From the cell containing the given text, extract its center point as (X, Y) coordinate. 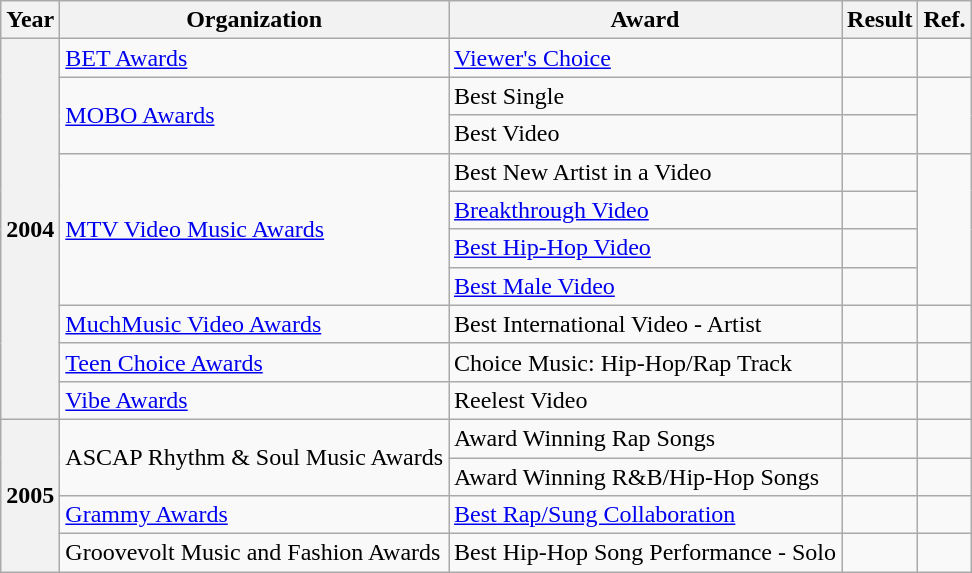
Choice Music: Hip-Hop/Rap Track (644, 362)
Groovevolt Music and Fashion Awards (254, 553)
Best New Artist in a Video (644, 172)
Best Hip-Hop Video (644, 248)
BET Awards (254, 58)
Award (644, 20)
2004 (30, 230)
ASCAP Rhythm & Soul Music Awards (254, 457)
Best Rap/Sung Collaboration (644, 515)
MOBO Awards (254, 115)
Best Male Video (644, 286)
Teen Choice Awards (254, 362)
Breakthrough Video (644, 210)
Best International Video - Artist (644, 324)
Award Winning R&B/Hip-Hop Songs (644, 477)
2005 (30, 495)
Best Single (644, 96)
MTV Video Music Awards (254, 229)
Best Video (644, 134)
Result (880, 20)
Best Hip-Hop Song Performance - Solo (644, 553)
Reelest Video (644, 400)
Vibe Awards (254, 400)
Grammy Awards (254, 515)
Organization (254, 20)
Award Winning Rap Songs (644, 438)
MuchMusic Video Awards (254, 324)
Ref. (944, 20)
Year (30, 20)
Viewer's Choice (644, 58)
